Return the [X, Y] coordinate for the center point of the cell that contains the specified text.  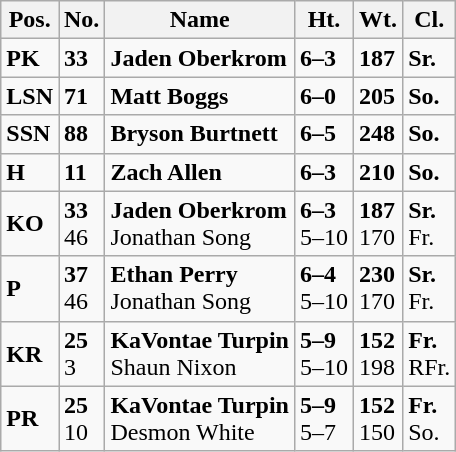
KaVontae TurpinShaun Nixon [200, 354]
Ethan PerryJonathan Song [200, 288]
6–5 [324, 134]
Jaden OberkromJonathan Song [200, 224]
2510 [81, 418]
5–95–10 [324, 354]
3346 [81, 224]
88 [81, 134]
230170 [378, 288]
H [30, 172]
11 [81, 172]
P [30, 288]
Cl. [430, 20]
6–0 [324, 96]
LSN [30, 96]
Sr. [430, 58]
KO [30, 224]
187170 [378, 224]
Ht. [324, 20]
187 [378, 58]
5–95–7 [324, 418]
210 [378, 172]
Fr.So. [430, 418]
Name [200, 20]
71 [81, 96]
Jaden Oberkrom [200, 58]
Zach Allen [200, 172]
Bryson Burtnett [200, 134]
KaVontae TurpinDesmon White [200, 418]
KR [30, 354]
6–35–10 [324, 224]
Matt Boggs [200, 96]
PR [30, 418]
PK [30, 58]
Fr.RFr. [430, 354]
33 [81, 58]
205 [378, 96]
253 [81, 354]
3746 [81, 288]
Wt. [378, 20]
152198 [378, 354]
152150 [378, 418]
No. [81, 20]
248 [378, 134]
6–45–10 [324, 288]
SSN [30, 134]
Pos. [30, 20]
